Determine the [x, y] coordinate at the center of the cell enclosing the given text.  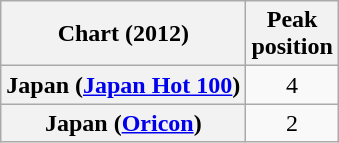
2 [292, 123]
Japan (Oricon) [124, 123]
4 [292, 85]
Japan (Japan Hot 100) [124, 85]
Peakposition [292, 34]
Chart (2012) [124, 34]
